Pinpoint the cell where the given text exists, returning its (X, Y) midpoint coordinate. 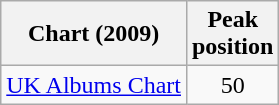
50 (232, 85)
Chart (2009) (94, 34)
Peakposition (232, 34)
UK Albums Chart (94, 85)
